Scan for the cell matching the given text and deliver its (X, Y) coordinate at center. 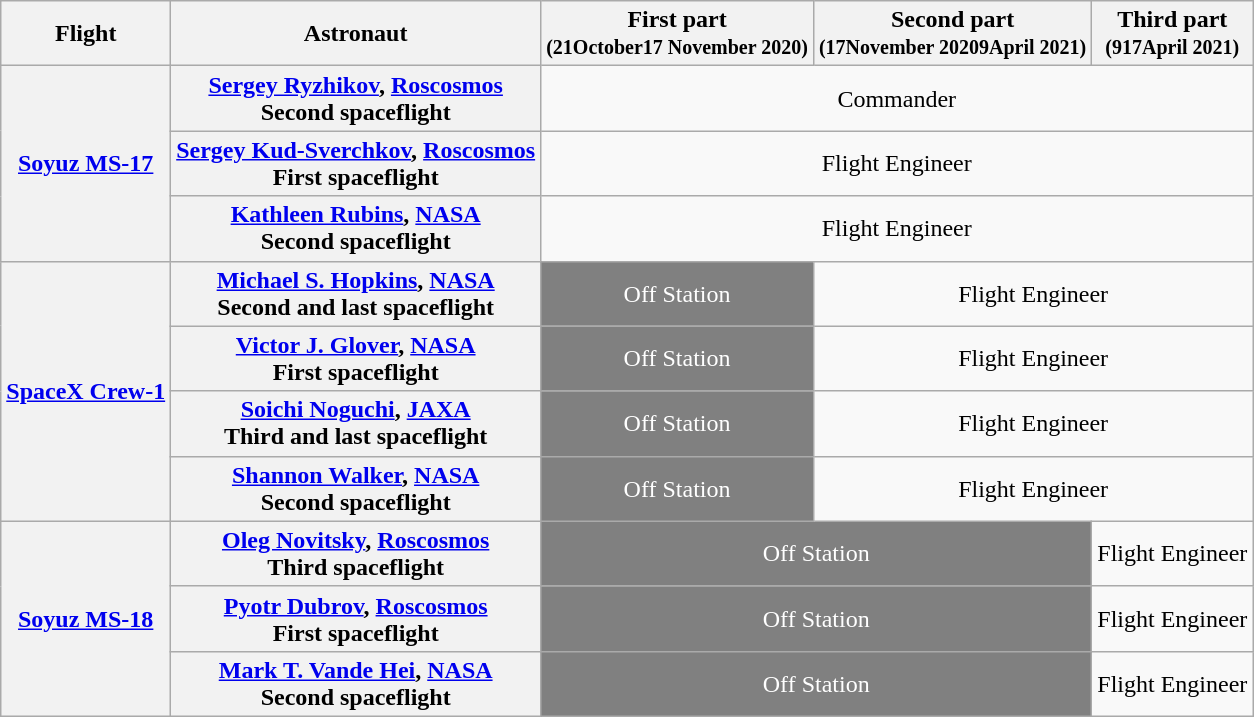
Commander (897, 98)
Mark T. Vande Hei, NASA Second spaceflight (356, 684)
Oleg Novitsky, Roscosmos Third spaceflight (356, 554)
First part(21October17 November 2020) (678, 34)
Soichi Noguchi, JAXAThird and last spaceflight (356, 424)
Victor J. Glover, NASAFirst spaceflight (356, 358)
Flight (86, 34)
Kathleen Rubins, NASASecond spaceflight (356, 228)
SpaceX Crew-1 (86, 391)
Third part(917April 2021) (1172, 34)
Sergey Ryzhikov, RoscosmosSecond spaceflight (356, 98)
Soyuz MS-18 (86, 618)
Sergey Kud-Sverchkov, RoscosmosFirst spaceflight (356, 164)
Shannon Walker, NASASecond spaceflight (356, 488)
Second part(17November 20209April 2021) (952, 34)
Astronaut (356, 34)
Pyotr Dubrov, Roscosmos First spaceflight (356, 618)
Michael S. Hopkins, NASASecond and last spaceflight (356, 294)
Soyuz MS-17 (86, 164)
